For the text-containing cell, return its midpoint in (x, y) coordinate format. 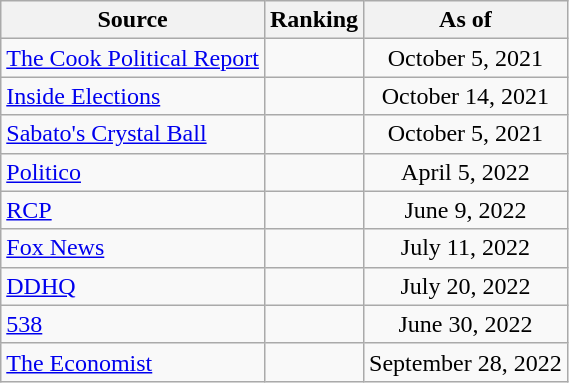
April 5, 2022 (466, 172)
538 (133, 324)
Fox News (133, 248)
DDHQ (133, 286)
Ranking (314, 20)
September 28, 2022 (466, 362)
The Economist (133, 362)
Politico (133, 172)
Inside Elections (133, 96)
As of (466, 20)
The Cook Political Report (133, 58)
October 14, 2021 (466, 96)
July 20, 2022 (466, 286)
June 30, 2022 (466, 324)
June 9, 2022 (466, 210)
Sabato's Crystal Ball (133, 134)
RCP (133, 210)
July 11, 2022 (466, 248)
Source (133, 20)
